Find where the given text appears and provide that cell's center as (X, Y) coordinate. 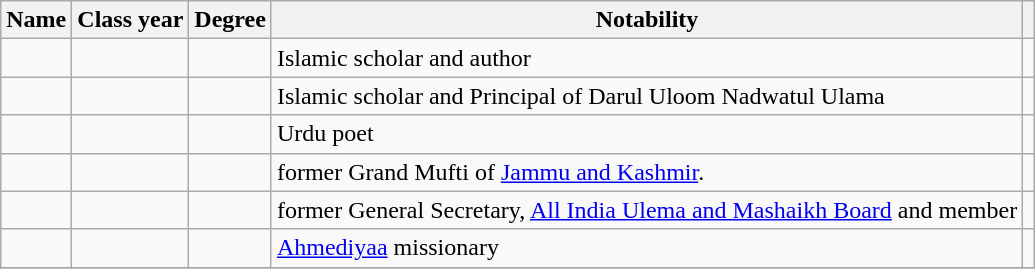
Degree (230, 20)
former General Secretary, All India Ulema and Mashaikh Board and member (646, 210)
Class year (130, 20)
Islamic scholar and author (646, 58)
Urdu poet (646, 134)
Islamic scholar and Principal of Darul Uloom Nadwatul Ulama (646, 96)
Ahmediyaa missionary (646, 248)
Name (36, 20)
Notability (646, 20)
former Grand Mufti of Jammu and Kashmir. (646, 172)
